Detect which cell encompasses the target text, then output its (x, y) center coordinate. 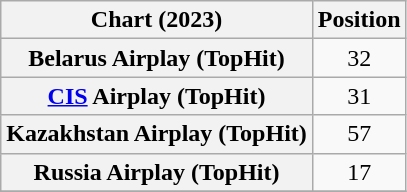
Position (359, 20)
Kazakhstan Airplay (TopHit) (157, 134)
Russia Airplay (TopHit) (157, 172)
17 (359, 172)
31 (359, 96)
CIS Airplay (TopHit) (157, 96)
Belarus Airplay (TopHit) (157, 58)
Chart (2023) (157, 20)
57 (359, 134)
32 (359, 58)
